Search for the cell housing the specified text and yield its (x, y) center coordinate. 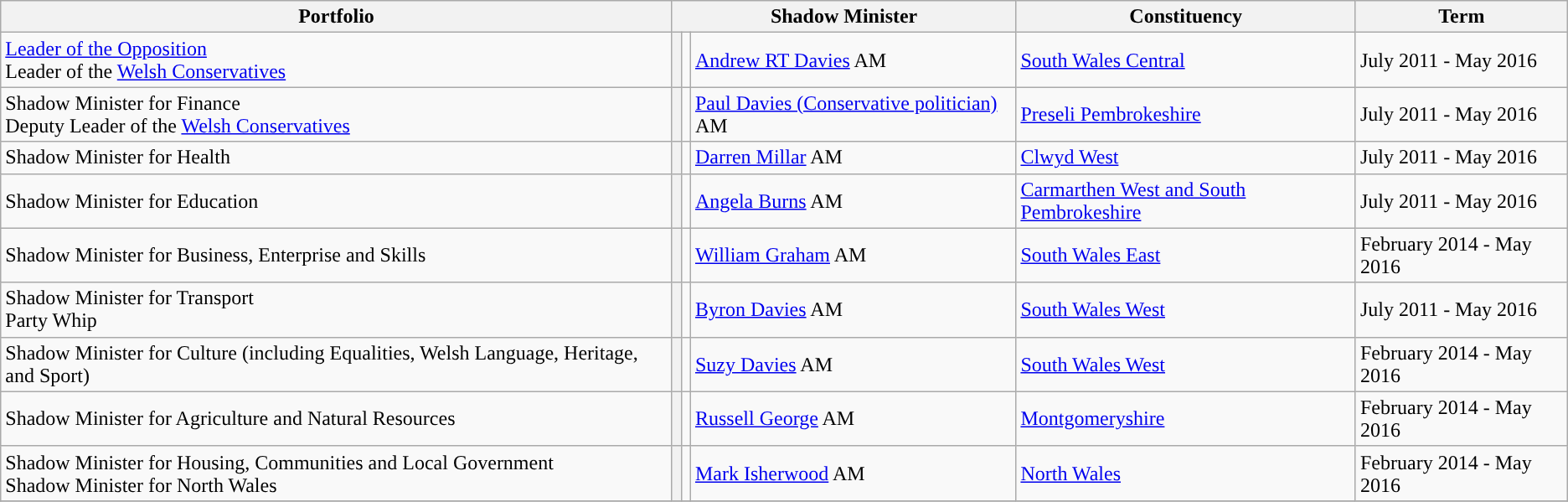
Montgomeryshire (1186, 419)
Shadow Minister for FinanceDeputy Leader of the Welsh Conservatives (337, 114)
Shadow Minister for Housing, Communities and Local Government Shadow Minister for North Wales (337, 473)
Shadow Minister for Business, Enterprise and Skills (337, 255)
North Wales (1186, 473)
Portfolio (337, 17)
Leader of the Opposition Leader of the Welsh Conservatives (337, 60)
Shadow Minister for Culture (including Equalities, Welsh Language, Heritage, and Sport) (337, 364)
Russell George AM (853, 419)
Suzy Davies AM (853, 364)
Darren Millar AM (853, 158)
Byron Davies AM (853, 310)
Shadow Minister (844, 17)
Clwyd West (1186, 158)
Shadow Minister for Health (337, 158)
Mark Isherwood AM (853, 473)
William Graham AM (853, 255)
Constituency (1186, 17)
Shadow Minister for Agriculture and Natural Resources (337, 419)
Andrew RT Davies AM (853, 60)
South Wales East (1186, 255)
Shadow Minister for Education (337, 201)
South Wales Central (1186, 60)
Paul Davies (Conservative politician) AM (853, 114)
Shadow Minister for Transport Party Whip (337, 310)
Carmarthen West and South Pembrokeshire (1186, 201)
Term (1461, 17)
Angela Burns AM (853, 201)
Preseli Pembrokeshire (1186, 114)
